Pinpoint the cell where the given text exists, returning its (x, y) midpoint coordinate. 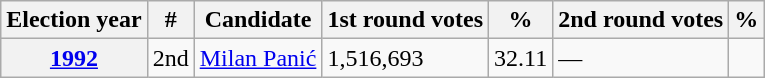
— (641, 58)
1st round votes (406, 20)
Milan Panić (258, 58)
Candidate (258, 20)
Election year (74, 20)
2nd round votes (641, 20)
2nd (170, 58)
32.11 (521, 58)
1992 (74, 58)
1,516,693 (406, 58)
# (170, 20)
